Provide the (X, Y) coordinate of the cell's center where the given text is located.  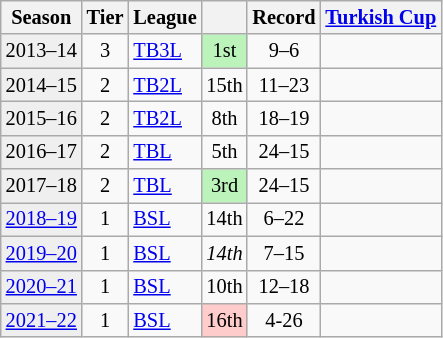
Season (42, 17)
6–22 (284, 219)
15th (225, 85)
Turkish Cup (382, 17)
8th (225, 118)
5th (225, 152)
Record (284, 17)
2013–14 (42, 51)
2017–18 (42, 186)
7–15 (284, 253)
1st (225, 51)
2019–20 (42, 253)
18–19 (284, 118)
League (164, 17)
TB3L (164, 51)
2014–15 (42, 85)
10th (225, 287)
2015–16 (42, 118)
12–18 (284, 287)
9–6 (284, 51)
4-26 (284, 320)
2018–19 (42, 219)
2021–22 (42, 320)
11–23 (284, 85)
16th (225, 320)
Tier (106, 17)
2016–17 (42, 152)
3 (106, 51)
3rd (225, 186)
2020–21 (42, 287)
